For the text-containing cell, return its midpoint in (X, Y) coordinate format. 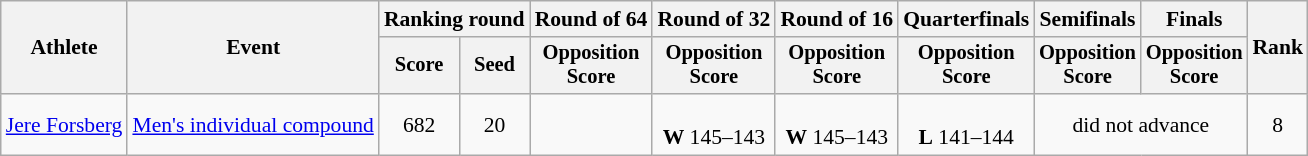
Rank (1278, 48)
Round of 32 (714, 19)
Ranking round (454, 19)
Men's individual compound (252, 124)
Quarterfinals (966, 19)
20 (494, 124)
Jere Forsberg (64, 124)
Round of 64 (592, 19)
Round of 16 (836, 19)
Score (420, 66)
Finals (1194, 19)
Semifinals (1088, 19)
8 (1278, 124)
682 (420, 124)
Athlete (64, 48)
Seed (494, 66)
L 141–144 (966, 124)
did not advance (1140, 124)
Event (252, 48)
